Detect which cell encompasses the target text, then output its [x, y] center coordinate. 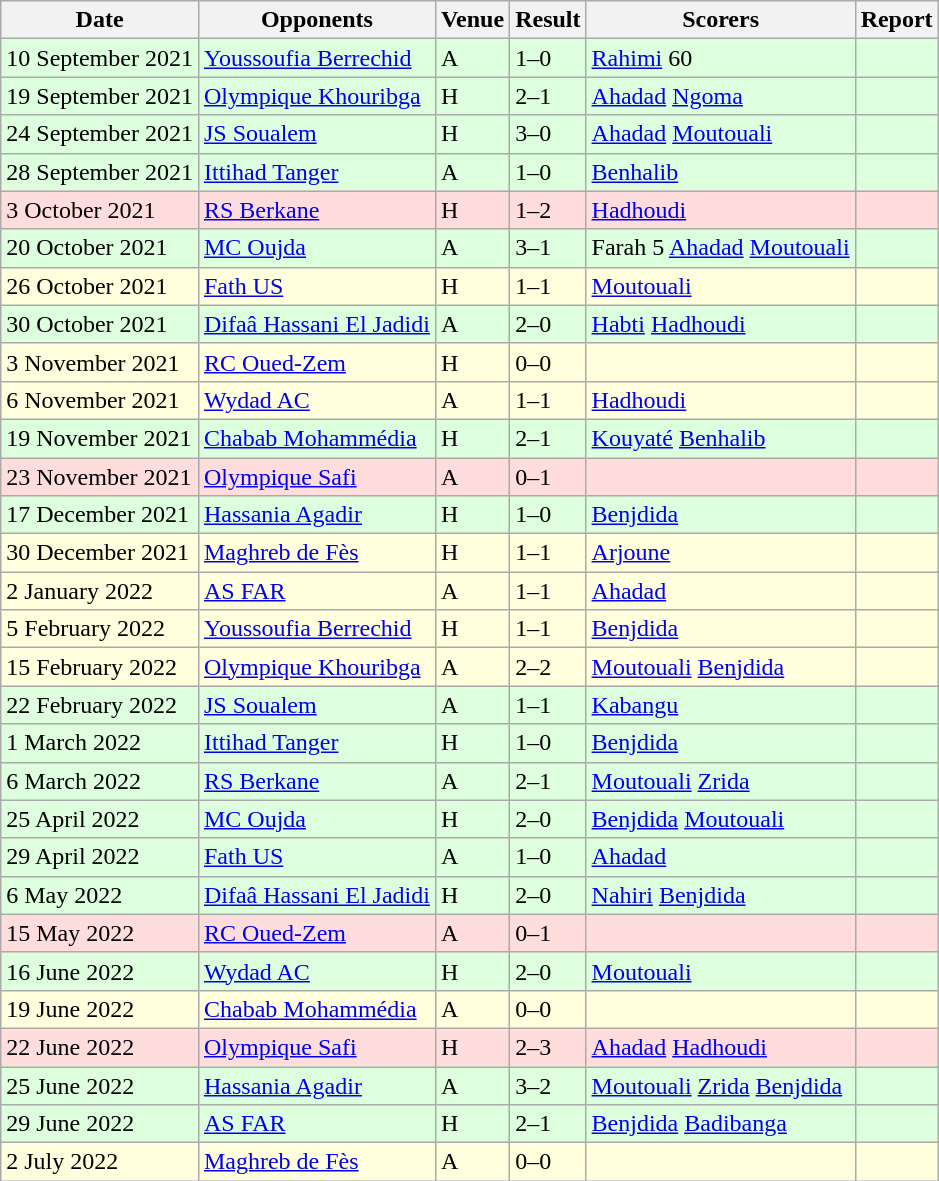
19 June 2022 [100, 1009]
23 November 2021 [100, 477]
Moutouali Zrida Benjdida [720, 1085]
Benjdida Badibanga [720, 1124]
3 October 2021 [100, 210]
17 December 2021 [100, 515]
Ahadad Hadhoudi [720, 1047]
22 February 2022 [100, 705]
3–2 [548, 1085]
Result [548, 20]
3–1 [548, 248]
Habti Hadhoudi [720, 324]
Benhalib [720, 172]
Venue [472, 20]
30 October 2021 [100, 324]
2 January 2022 [100, 591]
Kabangu [720, 705]
1–2 [548, 210]
Moutouali Benjdida [720, 667]
26 October 2021 [100, 286]
29 June 2022 [100, 1124]
19 September 2021 [100, 96]
Report [896, 20]
Ahadad Moutouali [720, 134]
6 November 2021 [100, 400]
6 May 2022 [100, 895]
Scorers [720, 20]
Nahiri Benjdida [720, 895]
3 November 2021 [100, 362]
Moutouali Zrida [720, 781]
22 June 2022 [100, 1047]
20 October 2021 [100, 248]
Opponents [316, 20]
28 September 2021 [100, 172]
Rahimi 60 [720, 58]
Farah 5 Ahadad Moutouali [720, 248]
24 September 2021 [100, 134]
Date [100, 20]
15 February 2022 [100, 667]
15 May 2022 [100, 933]
16 June 2022 [100, 971]
Kouyaté Benhalib [720, 438]
25 June 2022 [100, 1085]
Arjoune [720, 553]
25 April 2022 [100, 819]
6 March 2022 [100, 781]
30 December 2021 [100, 553]
3–0 [548, 134]
5 February 2022 [100, 629]
2–2 [548, 667]
Benjdida Moutouali [720, 819]
29 April 2022 [100, 857]
10 September 2021 [100, 58]
1 March 2022 [100, 743]
Ahadad Ngoma [720, 96]
2–3 [548, 1047]
2 July 2022 [100, 1162]
19 November 2021 [100, 438]
